Locate the cell with the specified text and output its [X, Y] center coordinate. 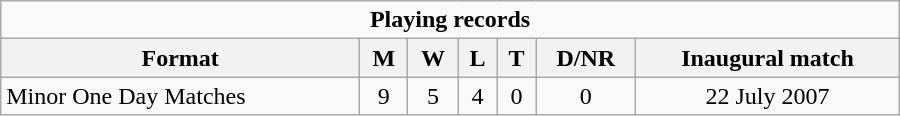
L [478, 58]
4 [478, 96]
5 [433, 96]
9 [384, 96]
W [433, 58]
Playing records [450, 20]
Minor One Day Matches [180, 96]
Format [180, 58]
T [516, 58]
M [384, 58]
Inaugural match [768, 58]
22 July 2007 [768, 96]
D/NR [586, 58]
